Pinpoint the cell where the given text exists, returning its [X, Y] midpoint coordinate. 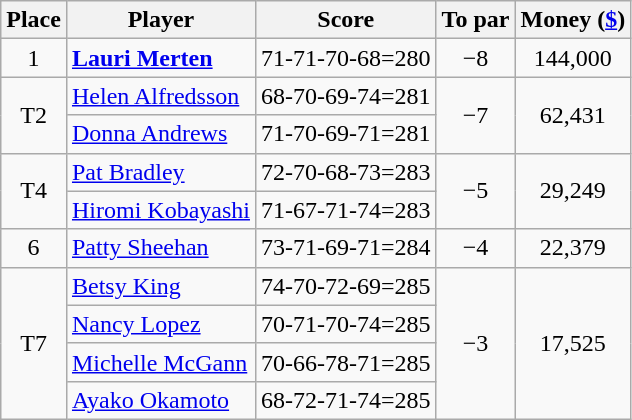
70-66-78-71=285 [346, 362]
−8 [476, 58]
73-71-69-71=284 [346, 248]
70-71-70-74=285 [346, 324]
−4 [476, 248]
71-71-70-68=280 [346, 58]
Place [34, 20]
Score [346, 20]
68-72-71-74=285 [346, 400]
1 [34, 58]
Michelle McGann [160, 362]
71-67-71-74=283 [346, 210]
6 [34, 248]
To par [476, 20]
Pat Bradley [160, 172]
T4 [34, 191]
−5 [476, 191]
29,249 [573, 191]
72-70-68-73=283 [346, 172]
−3 [476, 343]
71-70-69-71=281 [346, 134]
T2 [34, 115]
T7 [34, 343]
Betsy King [160, 286]
22,379 [573, 248]
68-70-69-74=281 [346, 96]
17,525 [573, 343]
Ayako Okamoto [160, 400]
Donna Andrews [160, 134]
Player [160, 20]
Hiromi Kobayashi [160, 210]
Patty Sheehan [160, 248]
62,431 [573, 115]
Lauri Merten [160, 58]
74-70-72-69=285 [346, 286]
Money ($) [573, 20]
Nancy Lopez [160, 324]
−7 [476, 115]
Helen Alfredsson [160, 96]
144,000 [573, 58]
